Search for the cell housing the specified text and yield its [X, Y] center coordinate. 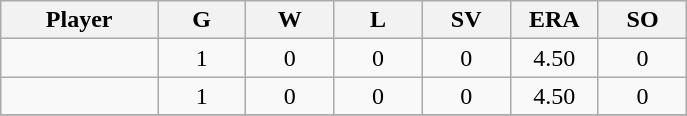
L [378, 20]
SO [642, 20]
G [202, 20]
Player [80, 20]
ERA [554, 20]
SV [466, 20]
W [290, 20]
